Identify which cell holds the provided text, then report its (X, Y) central coordinate. 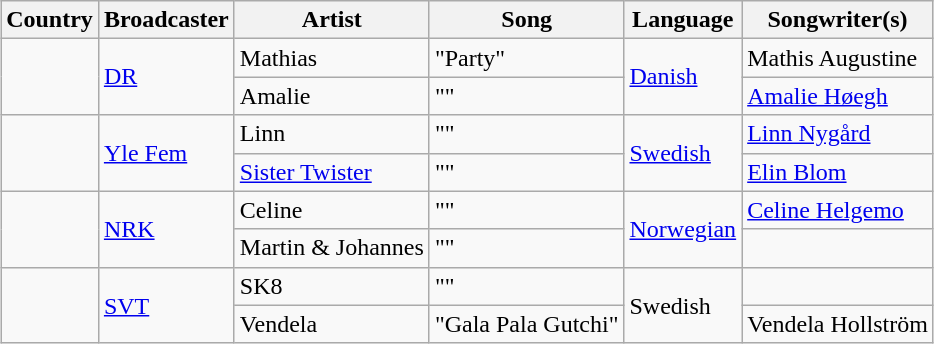
Sister Twister (332, 172)
"Party" (526, 58)
Song (526, 20)
Danish (683, 77)
Mathias (332, 58)
Artist (332, 20)
DR (166, 77)
Martin & Johannes (332, 248)
Linn Nygård (838, 134)
Vendela (332, 324)
Songwriter(s) (838, 20)
Linn (332, 134)
Norwegian (683, 229)
Language (683, 20)
Elin Blom (838, 172)
Vendela Hollström (838, 324)
Amalie (332, 96)
Yle Fem (166, 153)
Amalie Høegh (838, 96)
Mathis Augustine (838, 58)
SK8 (332, 286)
SVT (166, 305)
NRK (166, 229)
Country (50, 20)
"Gala Pala Gutchi" (526, 324)
Celine Helgemo (838, 210)
Broadcaster (166, 20)
Celine (332, 210)
